Find where the given text appears and provide that cell's center as (x, y) coordinate. 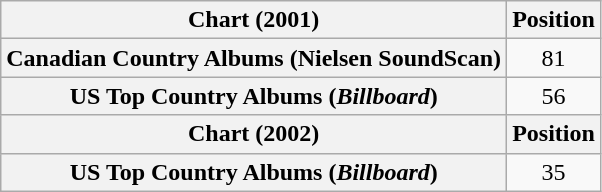
Chart (2002) (254, 134)
56 (554, 96)
Chart (2001) (254, 20)
81 (554, 58)
35 (554, 172)
Canadian Country Albums (Nielsen SoundScan) (254, 58)
